Output the [X, Y] coordinate of the center of the cell containing the given text.  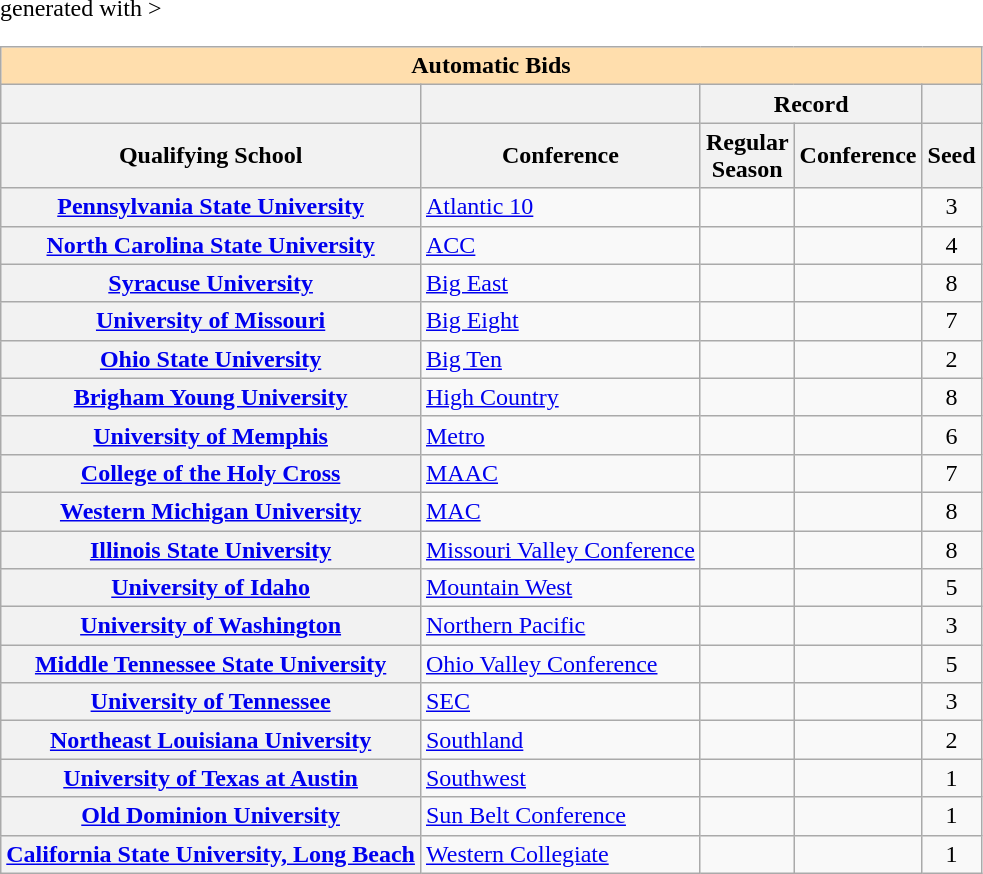
Northern Pacific [560, 626]
High Country [560, 397]
Middle Tennessee State University [211, 664]
Atlantic 10 [560, 207]
Big Ten [560, 359]
Ohio Valley Conference [560, 664]
Qualifying School [211, 156]
University of Washington [211, 626]
Mountain West [560, 588]
6 [952, 435]
Big Eight [560, 321]
ACC [560, 245]
Pennsylvania State University [211, 207]
Seed [952, 156]
University of Idaho [211, 588]
Illinois State University [211, 549]
Big East [560, 283]
University of Texas at Austin [211, 778]
College of the Holy Cross [211, 473]
California State University, Long Beach [211, 854]
Northeast Louisiana University [211, 740]
Brigham Young University [211, 397]
Sun Belt Conference [560, 816]
Regular Season [747, 156]
Record [811, 104]
Syracuse University [211, 283]
Metro [560, 435]
MAC [560, 511]
University of Memphis [211, 435]
SEC [560, 702]
University of Tennessee [211, 702]
Western Collegiate [560, 854]
Automatic Bids [491, 66]
Ohio State University [211, 359]
Old Dominion University [211, 816]
Missouri Valley Conference [560, 549]
Western Michigan University [211, 511]
MAAC [560, 473]
4 [952, 245]
University of Missouri [211, 321]
North Carolina State University [211, 245]
Southwest [560, 778]
Southland [560, 740]
